Find where the given text appears and provide that cell's center as [X, Y] coordinate. 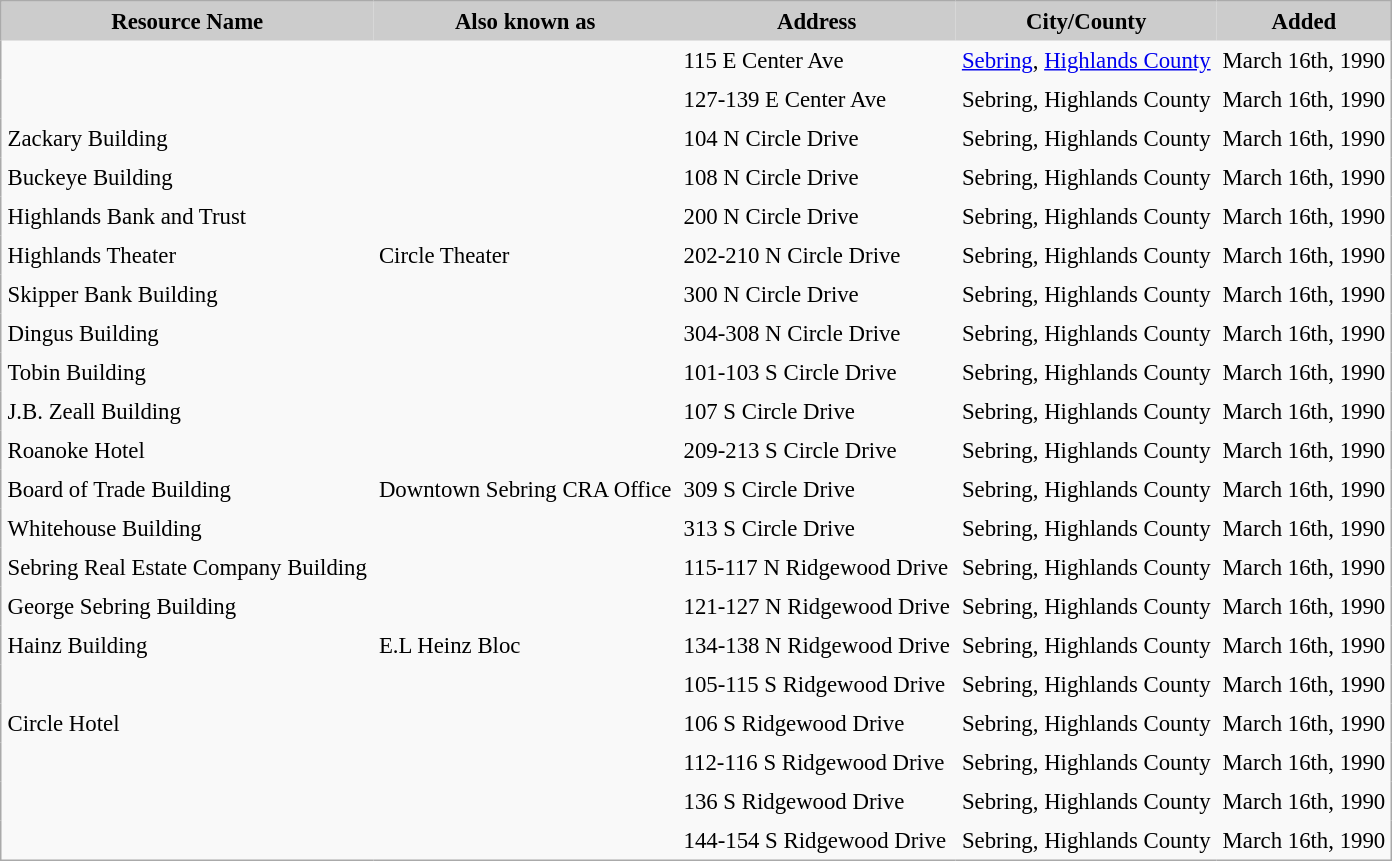
134-138 N Ridgewood Drive [816, 646]
Zackary Building [187, 138]
Buckeye Building [187, 178]
127-139 E Center Ave [816, 100]
136 S Ridgewood Drive [816, 802]
Whitehouse Building [187, 528]
Added [1304, 21]
City/County [1086, 21]
Hainz Building [187, 646]
Downtown Sebring CRA Office [526, 490]
121-127 N Ridgewood Drive [816, 606]
Sebring Real Estate Company Building [187, 568]
E.L Heinz Bloc [526, 646]
101-103 S Circle Drive [816, 372]
J.B. Zeall Building [187, 412]
106 S Ridgewood Drive [816, 724]
George Sebring Building [187, 606]
202-210 N Circle Drive [816, 256]
Skipper Bank Building [187, 294]
209-213 S Circle Drive [816, 450]
Roanoke Hotel [187, 450]
Also known as [526, 21]
108 N Circle Drive [816, 178]
Highlands Theater [187, 256]
Highlands Bank and Trust [187, 216]
300 N Circle Drive [816, 294]
115 E Center Ave [816, 60]
Dingus Building [187, 334]
104 N Circle Drive [816, 138]
105-115 S Ridgewood Drive [816, 684]
304-308 N Circle Drive [816, 334]
107 S Circle Drive [816, 412]
313 S Circle Drive [816, 528]
Tobin Building [187, 372]
112-116 S Ridgewood Drive [816, 762]
Board of Trade Building [187, 490]
144-154 S Ridgewood Drive [816, 841]
Resource Name [187, 21]
Circle Hotel [187, 724]
Address [816, 21]
309 S Circle Drive [816, 490]
200 N Circle Drive [816, 216]
115-117 N Ridgewood Drive [816, 568]
Circle Theater [526, 256]
